For the text-containing cell, return its midpoint in (X, Y) coordinate format. 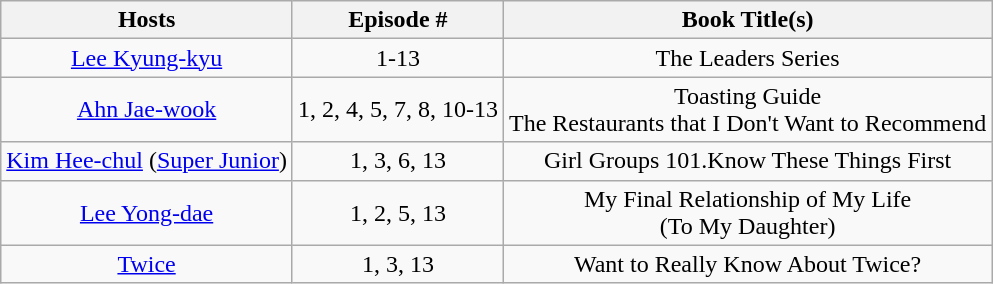
Episode # (398, 20)
Want to Really Know About Twice? (747, 264)
Book Title(s) (747, 20)
1, 3, 13 (398, 264)
1, 2, 4, 5, 7, 8, 10-13 (398, 110)
Girl Groups 101.Know These Things First (747, 161)
Toasting GuideThe Restaurants that I Don't Want to Recommend (747, 110)
Lee Yong-dae (147, 212)
Ahn Jae-wook (147, 110)
Hosts (147, 20)
1-13 (398, 58)
Twice (147, 264)
Kim Hee-chul (Super Junior) (147, 161)
1, 3, 6, 13 (398, 161)
My Final Relationship of My Life(To My Daughter) (747, 212)
1, 2, 5, 13 (398, 212)
The Leaders Series (747, 58)
Lee Kyung-kyu (147, 58)
